Detect which cell encompasses the target text, then output its (X, Y) center coordinate. 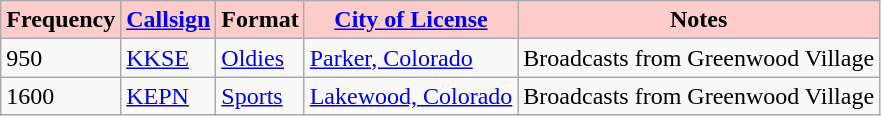
1600 (61, 96)
Oldies (260, 58)
Sports (260, 96)
Notes (699, 20)
Format (260, 20)
KEPN (168, 96)
KKSE (168, 58)
City of License (411, 20)
950 (61, 58)
Lakewood, Colorado (411, 96)
Callsign (168, 20)
Parker, Colorado (411, 58)
Frequency (61, 20)
